Detect which cell encompasses the target text, then output its [x, y] center coordinate. 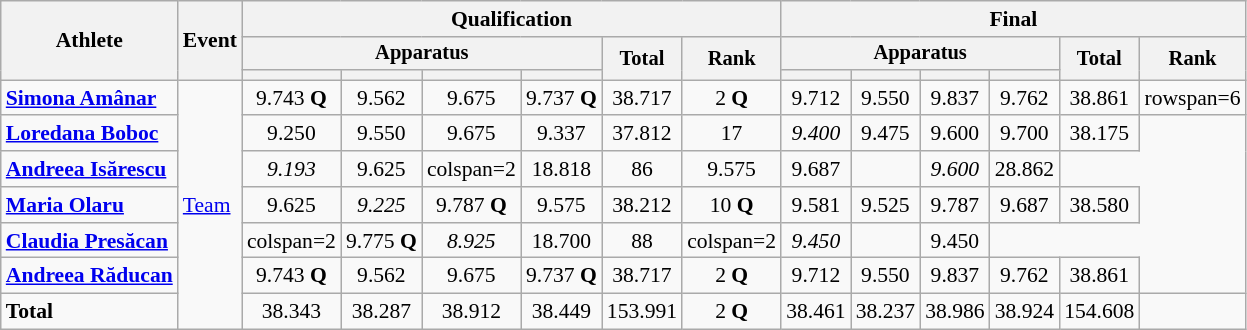
9.337 [562, 134]
38.287 [382, 312]
Team [210, 204]
9.787 [954, 205]
8.925 [472, 241]
9.581 [816, 205]
9.475 [886, 134]
9.400 [816, 134]
Claudia Presăcan [90, 241]
154.608 [1099, 312]
38.449 [562, 312]
Maria Olaru [90, 205]
Final [1014, 19]
38.912 [472, 312]
38.580 [1099, 205]
38.343 [292, 312]
Andreea Răducan [90, 276]
38.986 [954, 312]
Event [210, 40]
9.700 [1024, 134]
9.193 [292, 169]
9.225 [382, 205]
38.237 [886, 312]
38.461 [816, 312]
18.700 [562, 241]
Simona Amânar [90, 98]
38.924 [1024, 312]
Andreea Isărescu [90, 169]
28.862 [1024, 169]
38.212 [642, 205]
9.525 [886, 205]
Qualification [512, 19]
18.818 [562, 169]
9.250 [292, 134]
10 Q [732, 205]
rowspan=6 [1192, 98]
9.787 Q [472, 205]
88 [642, 241]
153.991 [642, 312]
37.812 [642, 134]
9.775 Q [382, 241]
38.175 [1099, 134]
86 [642, 169]
Loredana Boboc [90, 134]
Athlete [90, 40]
17 [732, 134]
